Detect which cell encompasses the target text, then output its (X, Y) center coordinate. 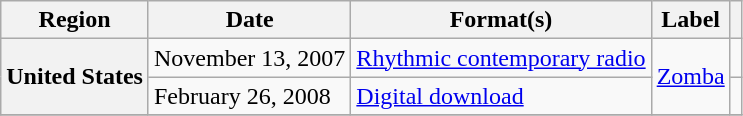
Date (249, 20)
Region (75, 20)
United States (75, 77)
Format(s) (501, 20)
November 13, 2007 (249, 58)
Label (690, 20)
February 26, 2008 (249, 96)
Rhythmic contemporary radio (501, 58)
Zomba (690, 77)
Digital download (501, 96)
